Search for the cell housing the specified text and yield its (X, Y) center coordinate. 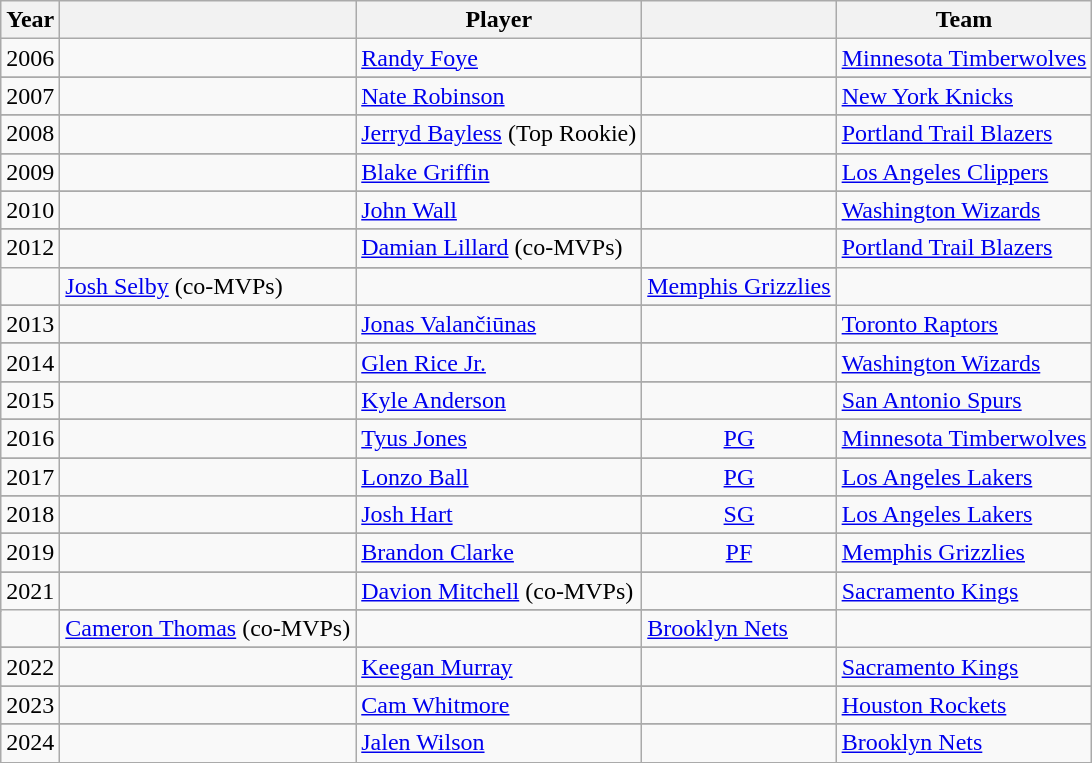
2023 (30, 705)
Jerryd Bayless (Top Rookie) (499, 134)
Cameron Thomas (co-MVPs) (208, 629)
2008 (30, 134)
2017 (30, 477)
2015 (30, 400)
2021 (30, 591)
2006 (30, 58)
2010 (30, 210)
Jonas Valančiūnas (499, 324)
Jalen Wilson (499, 743)
Team (964, 20)
Keegan Murray (499, 667)
2019 (30, 553)
2009 (30, 172)
2007 (30, 96)
Cam Whitmore (499, 705)
2024 (30, 743)
Randy Foye (499, 58)
New York Knicks (964, 96)
Year (30, 20)
Glen Rice Jr. (499, 362)
2012 (30, 248)
Houston Rockets (964, 705)
Josh Hart (499, 515)
2022 (30, 667)
2014 (30, 362)
2013 (30, 324)
Davion Mitchell (co-MVPs) (499, 591)
Nate Robinson (499, 96)
San Antonio Spurs (964, 400)
2018 (30, 515)
Kyle Anderson (499, 400)
SG (739, 515)
John Wall (499, 210)
Lonzo Ball (499, 477)
Los Angeles Clippers (964, 172)
Damian Lillard (co-MVPs) (499, 248)
PF (739, 553)
Tyus Jones (499, 438)
Toronto Raptors (964, 324)
Blake Griffin (499, 172)
Josh Selby (co-MVPs) (208, 286)
Player (499, 20)
Brandon Clarke (499, 553)
2016 (30, 438)
